Locate the cell with the specified text and output its (x, y) center coordinate. 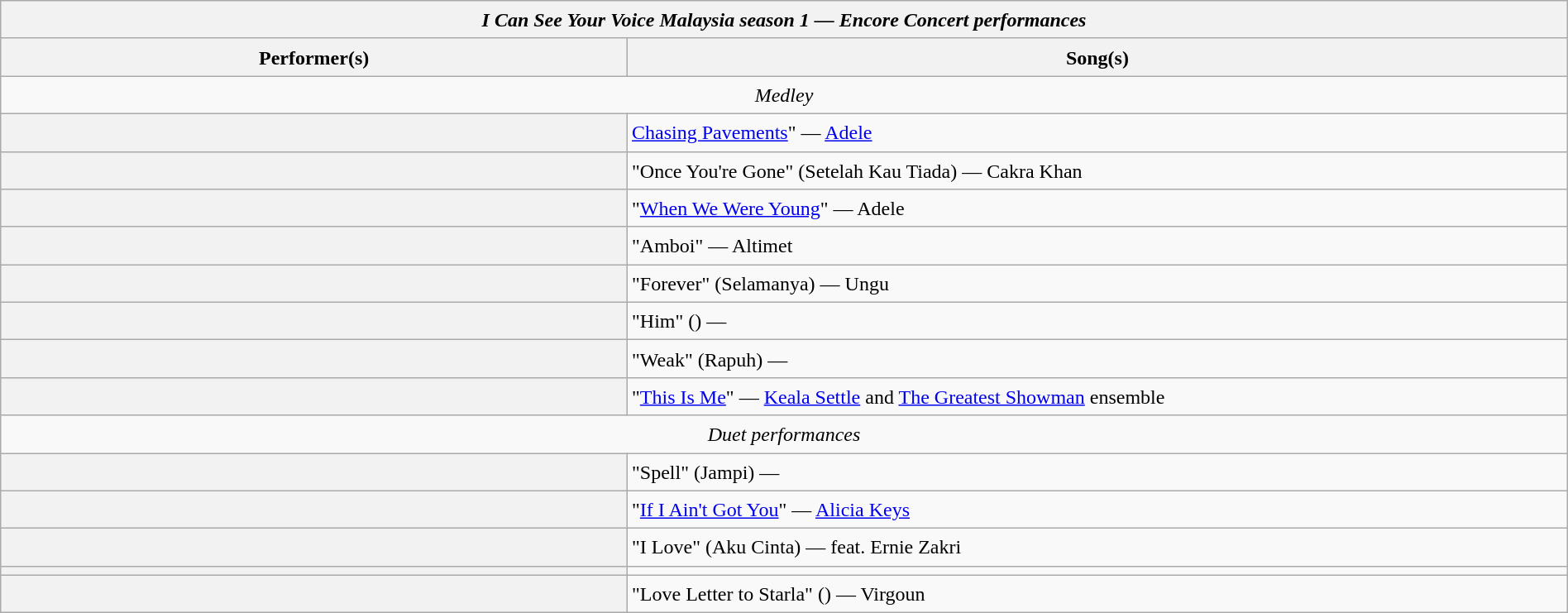
"This Is Me" — Keala Settle and The Greatest Showman ensemble (1098, 396)
"Forever" (Selamanya) — Ungu (1098, 284)
Medley (784, 95)
"Love Letter to Starla" () — Virgoun (1098, 594)
Song(s) (1098, 57)
Performer(s) (314, 57)
Duet performances (784, 434)
"When We Were Young" — Adele (1098, 208)
I Can See Your Voice Malaysia season 1 — Encore Concert performances (784, 20)
"Once You're Gone" (Setelah Kau Tiada) — Cakra Khan (1098, 170)
"I Love" (Aku Cinta) — feat. Ernie Zakri (1098, 548)
Chasing Pavements" — Adele (1098, 132)
"Spell" (Jampi) — (1098, 472)
"Amboi" — Altimet (1098, 246)
"If I Ain't Got You" — Alicia Keys (1098, 510)
"Weak" (Rapuh) — (1098, 359)
"Him" () — (1098, 321)
